Scan for the cell matching the given text and deliver its [x, y] coordinate at center. 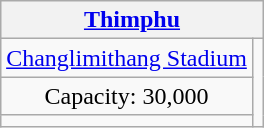
Capacity: 30,000 [127, 96]
Thimphu [132, 20]
Changlimithang Stadium [127, 58]
